Find where the given text appears and provide that cell's center as [x, y] coordinate. 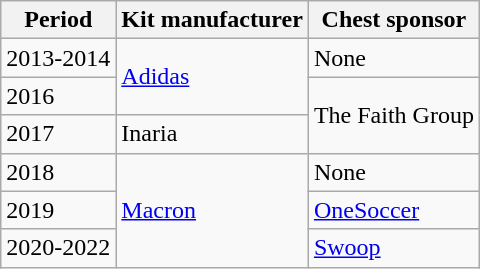
Inaria [212, 134]
Kit manufacturer [212, 20]
2013-2014 [58, 58]
Macron [212, 210]
2017 [58, 134]
The Faith Group [394, 115]
2020-2022 [58, 248]
OneSoccer [394, 210]
2019 [58, 210]
Period [58, 20]
Adidas [212, 77]
Chest sponsor [394, 20]
2018 [58, 172]
Swoop [394, 248]
2016 [58, 96]
